Provide the [X, Y] coordinate of the cell's center where the given text is located.  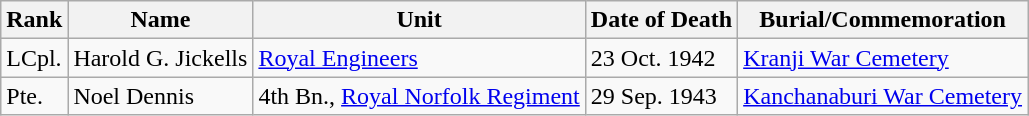
Noel Dennis [160, 96]
LCpl. [34, 58]
Kranji War Cemetery [883, 58]
Rank [34, 20]
Burial/Commemoration [883, 20]
23 Oct. 1942 [661, 58]
Name [160, 20]
29 Sep. 1943 [661, 96]
Pte. [34, 96]
Royal Engineers [419, 58]
Harold G. Jickells [160, 58]
4th Bn., Royal Norfolk Regiment [419, 96]
Date of Death [661, 20]
Kanchanaburi War Cemetery [883, 96]
Unit [419, 20]
